Find where the given text appears and provide that cell's center as (X, Y) coordinate. 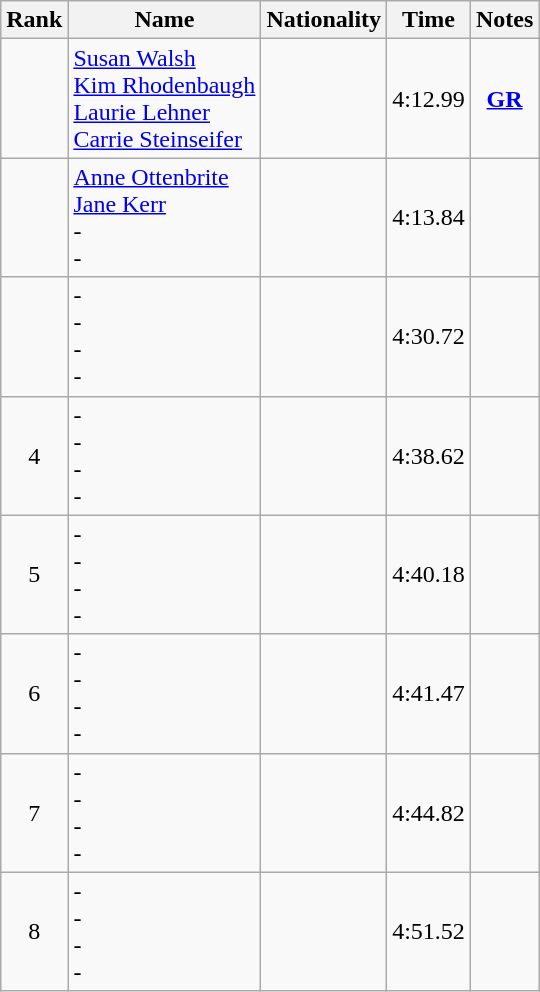
GR (504, 98)
Rank (34, 20)
4:38.62 (429, 456)
Name (164, 20)
Anne Ottenbrite Jane Kerr - - (164, 218)
4 (34, 456)
8 (34, 932)
7 (34, 812)
4:13.84 (429, 218)
Time (429, 20)
6 (34, 694)
4:51.52 (429, 932)
Susan Walsh Kim Rhodenbaugh Laurie Lehner Carrie Steinseifer (164, 98)
4:40.18 (429, 574)
4:12.99 (429, 98)
Nationality (324, 20)
4:30.72 (429, 336)
Notes (504, 20)
4:41.47 (429, 694)
4:44.82 (429, 812)
5 (34, 574)
